Extract the (x, y) coordinate from the center of the cell holding the provided text.  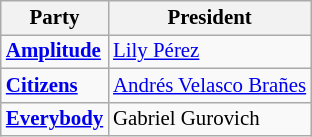
Gabriel Gurovich (210, 119)
Everybody (54, 119)
Andrés Velasco Brañes (210, 85)
Lily Pérez (210, 51)
Party (54, 18)
Citizens (54, 85)
President (210, 18)
Amplitude (54, 51)
